Output the [X, Y] coordinate of the center of the cell containing the given text.  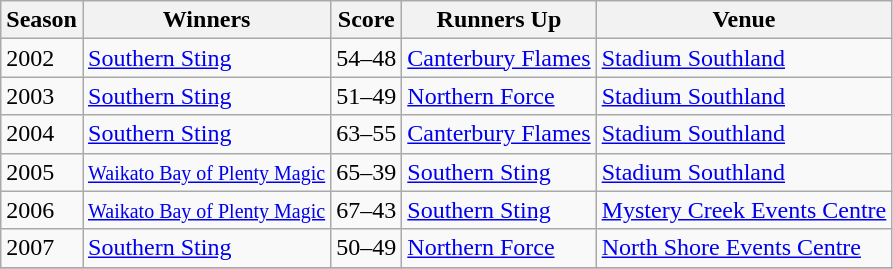
Season [42, 20]
Runners Up [499, 20]
65–39 [366, 172]
North Shore Events Centre [744, 248]
50–49 [366, 248]
Mystery Creek Events Centre [744, 210]
Score [366, 20]
67–43 [366, 210]
63–55 [366, 134]
Winners [206, 20]
2003 [42, 96]
2007 [42, 248]
2006 [42, 210]
2004 [42, 134]
54–48 [366, 58]
2002 [42, 58]
Venue [744, 20]
2005 [42, 172]
51–49 [366, 96]
